Locate the cell with the specified text and output its [X, Y] center coordinate. 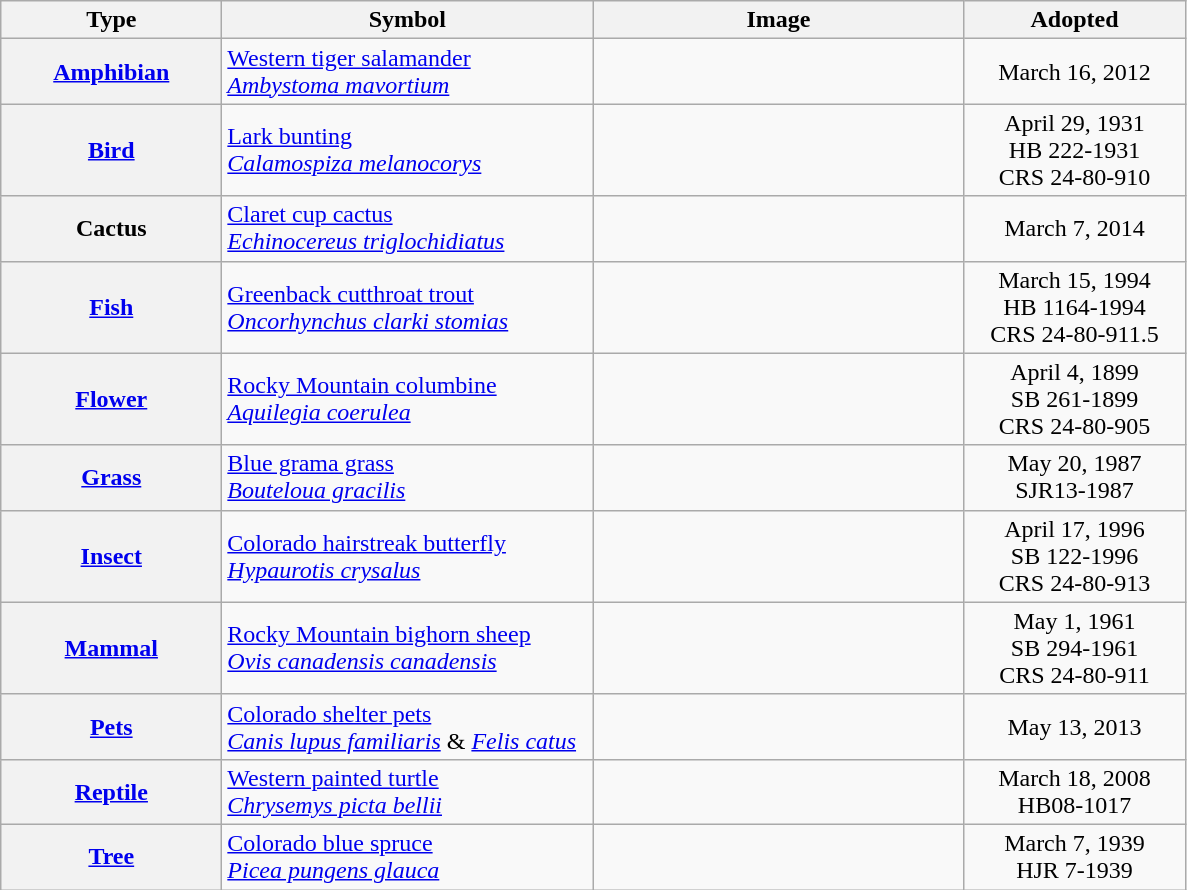
Claret cup cactusEchinocereus triglochidiatus [408, 228]
Cactus [112, 228]
April 29, 1931HB 222-1931CRS 24-80-910 [1074, 150]
Amphibian [112, 72]
Image [778, 20]
Adopted [1074, 20]
Insect [112, 556]
Western painted turtleChrysemys picta bellii [408, 792]
Flower [112, 399]
March 7, 1939HJR 7-1939 [1074, 856]
Rocky Mountain bighorn sheepOvis canadensis canadensis [408, 648]
March 18, 2008HB08-1017 [1074, 792]
April 4, 1899SB 261-1899CRS 24-80-905 [1074, 399]
Symbol [408, 20]
Western tiger salamanderAmbystoma mavortium [408, 72]
Fish [112, 307]
Reptile [112, 792]
Rocky Mountain columbineAquilegia coerulea [408, 399]
March 15, 1994 HB 1164-1994CRS 24-80-911.5 [1074, 307]
March 7, 2014 [1074, 228]
March 16, 2012 [1074, 72]
Type [112, 20]
Colorado hairstreak butterflyHypaurotis crysalus [408, 556]
Colorado blue sprucePicea pungens glauca [408, 856]
Blue grama grassBouteloua gracilis [408, 478]
Mammal [112, 648]
Greenback cutthroat troutOncorhynchus clarki stomias [408, 307]
Lark buntingCalamospiza melanocorys [408, 150]
May 13, 2013 [1074, 726]
May 1, 1961SB 294-1961CRS 24-80-911 [1074, 648]
Bird [112, 150]
Grass [112, 478]
Pets [112, 726]
April 17, 1996SB 122-1996CRS 24-80-913 [1074, 556]
Tree [112, 856]
May 20, 1987SJR13-1987 [1074, 478]
Colorado shelter petsCanis lupus familiaris & Felis catus [408, 726]
